Find where the given text appears and provide that cell's center as (X, Y) coordinate. 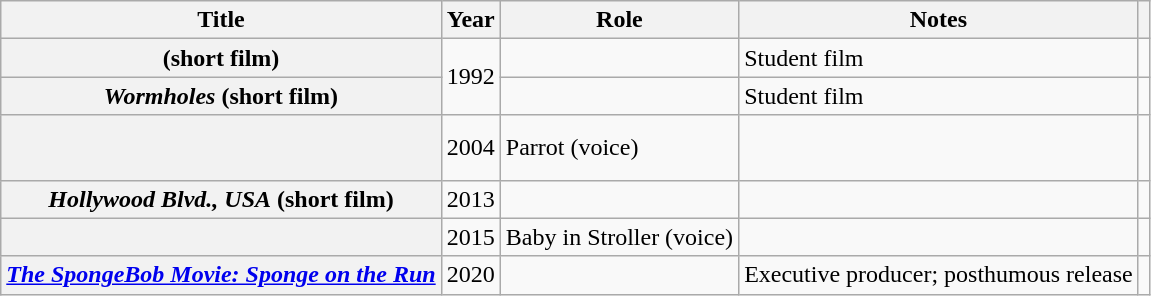
Year (470, 20)
Notes (939, 20)
Executive producer; posthumous release (939, 275)
1992 (470, 77)
Baby in Stroller (voice) (619, 237)
2020 (470, 275)
The SpongeBob Movie: Sponge on the Run (221, 275)
Wormholes (short film) (221, 96)
Title (221, 20)
2004 (470, 148)
Parrot (voice) (619, 148)
2015 (470, 237)
(short film) (221, 58)
Role (619, 20)
Hollywood Blvd., USA (short film) (221, 199)
2013 (470, 199)
